Return [x, y] of the center of cell containing provided text 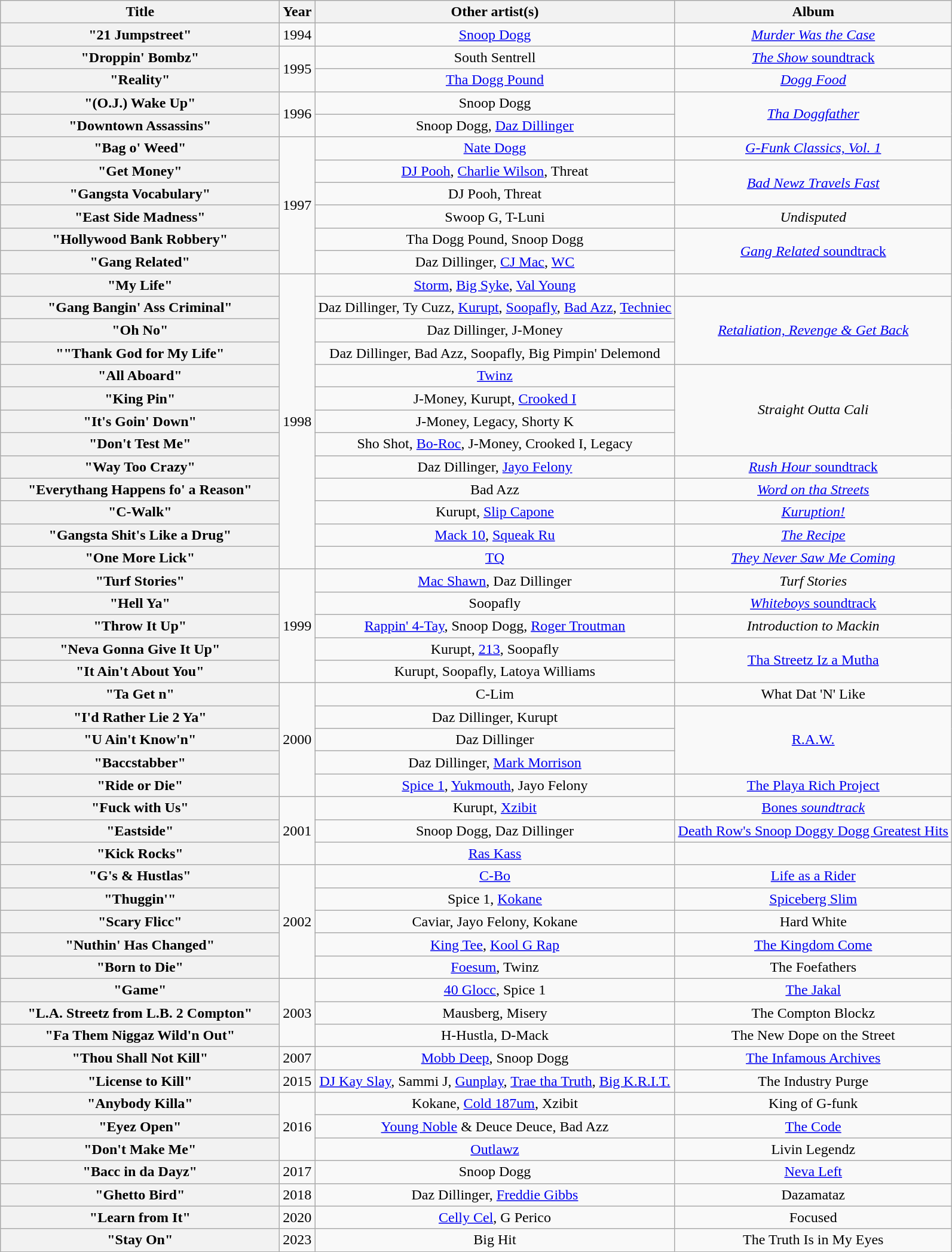
"Anybody Killa" [140, 1104]
"Gangsta Shit's Like a Drug" [140, 535]
"Eyez Open" [140, 1127]
"One More Lick" [140, 558]
South Sentrell [495, 57]
Outlawz [495, 1149]
2003 [298, 1012]
H-Hustla, D-Mack [495, 1036]
J-Money, Legacy, Shorty K [495, 421]
Celly Cel, G Perico [495, 1217]
"Scary Flicc" [140, 922]
2001 [298, 831]
"It Ain't About You" [140, 672]
"Hollywood Bank Robbery" [140, 239]
2023 [298, 1240]
Livin Legendz [813, 1149]
"Learn from It" [140, 1217]
Tha Doggfather [813, 114]
The Industry Purge [813, 1081]
"Get Money" [140, 171]
Spice 1, Yukmouth, Jayo Felony [495, 785]
Twinz [495, 376]
Turf Stories [813, 580]
"Don't Make Me" [140, 1149]
Spiceberg Slim [813, 899]
"Eastside" [140, 831]
"My Life" [140, 285]
Bad Azz [495, 489]
Life as a Rider [813, 876]
DJ Pooh, Threat [495, 194]
"Thou Shall Not Kill" [140, 1058]
Other artist(s) [495, 12]
Nate Dogg [495, 148]
Spice 1, Kokane [495, 899]
Daz Dillinger, Jayo Felony [495, 467]
R.A.W. [813, 740]
"Nuthin' Has Changed" [140, 944]
Soopafly [495, 603]
Rush Hour soundtrack [813, 467]
"Turf Stories" [140, 580]
""Thank God for My Life" [140, 353]
2020 [298, 1217]
Death Row's Snoop Doggy Dogg Greatest Hits [813, 831]
2017 [298, 1172]
"Fuck with Us" [140, 808]
2016 [298, 1127]
"Ta Get n" [140, 694]
Undisputed [813, 216]
Album [813, 12]
"Kick Rocks" [140, 853]
Mack 10, Squeak Ru [495, 535]
Title [140, 12]
What Dat 'N' Like [813, 694]
"East Side Madness" [140, 216]
"Everythang Happens fo' a Reason" [140, 489]
"Thuggin'" [140, 899]
Daz Dillinger, J-Money [495, 330]
Daz Dillinger, Freddie Gibbs [495, 1195]
"License to Kill" [140, 1081]
1997 [298, 205]
G-Funk Classics, Vol. 1 [813, 148]
"Bacc in da Dayz" [140, 1172]
Murder Was the Case [813, 35]
The Compton Blockz [813, 1013]
Hard White [813, 922]
"Game" [140, 990]
King Tee, Kool G Rap [495, 944]
"Fa Them Niggaz Wild'n Out" [140, 1036]
Dogg Food [813, 80]
Whiteboys soundtrack [813, 603]
Caviar, Jayo Felony, Kokane [495, 922]
Daz Dillinger [495, 740]
Foesum, Twinz [495, 967]
40 Glocc, Spice 1 [495, 990]
The Code [813, 1127]
1996 [298, 114]
2000 [298, 740]
The Playa Rich Project [813, 785]
"Baccstabber" [140, 763]
The New Dope on the Street [813, 1036]
Mobb Deep, Snoop Dogg [495, 1058]
The Jakal [813, 990]
"Way Too Crazy" [140, 467]
Kurupt, Xzibit [495, 808]
Swoop G, T-Luni [495, 216]
"Ghetto Bird" [140, 1195]
1998 [298, 422]
"It's Goin' Down" [140, 421]
"Gang Related" [140, 262]
Word on tha Streets [813, 489]
Sho Shot, Bo-Roc, J-Money, Crooked I, Legacy [495, 444]
Daz Dillinger, Bad Azz, Soopafly, Big Pimpin' Delemond [495, 353]
Tha Streetz Iz a Mutha [813, 660]
C-Lim [495, 694]
DJ Kay Slay, Sammi J, Gunplay, Trae tha Truth, Big K.R.I.T. [495, 1081]
2007 [298, 1058]
Tha Dogg Pound [495, 80]
Tha Dogg Pound, Snoop Dogg [495, 239]
Kuruption! [813, 512]
"Born to Die" [140, 967]
Mac Shawn, Daz Dillinger [495, 580]
The Kingdom Come [813, 944]
"21 Jumpstreet" [140, 35]
TQ [495, 558]
"Droppin' Bombz" [140, 57]
Year [298, 12]
The Foefathers [813, 967]
The Recipe [813, 535]
Kurupt, Slip Capone [495, 512]
1995 [298, 69]
"Hell Ya" [140, 603]
"Stay On" [140, 1240]
J-Money, Kurupt, Crooked I [495, 399]
"Neva Gonna Give It Up" [140, 648]
Young Noble & Deuce Deuce, Bad Azz [495, 1127]
2018 [298, 1195]
2002 [298, 922]
"Gangsta Vocabulary" [140, 194]
Bones soundtrack [813, 808]
"Gang Bangin' Ass Criminal" [140, 308]
DJ Pooh, Charlie Wilson, Threat [495, 171]
"(O.J.) Wake Up" [140, 103]
"U Ain't Know'n" [140, 740]
King of G-funk [813, 1104]
"Throw It Up" [140, 626]
"I'd Rather Lie 2 Ya" [140, 717]
Rappin' 4-Tay, Snoop Dogg, Roger Troutman [495, 626]
They Never Saw Me Coming [813, 558]
1999 [298, 626]
Mausberg, Misery [495, 1013]
"Don't Test Me" [140, 444]
"G's & Hustlas" [140, 876]
Kurupt, Soopafly, Latoya Williams [495, 672]
The Infamous Archives [813, 1058]
"C-Walk" [140, 512]
Retaliation, Revenge & Get Back [813, 330]
"Downtown Assassins" [140, 125]
Introduction to Mackin [813, 626]
Daz Dillinger, Kurupt [495, 717]
Daz Dillinger, Ty Cuzz, Kurupt, Soopafly, Bad Azz, Techniec [495, 308]
"Reality" [140, 80]
Gang Related soundtrack [813, 250]
Bad Newz Travels Fast [813, 182]
Dazamataz [813, 1195]
1994 [298, 35]
"All Aboard" [140, 376]
Neva Left [813, 1172]
The Show soundtrack [813, 57]
"Ride or Die" [140, 785]
"L.A. Streetz from L.B. 2 Compton" [140, 1013]
Ras Kass [495, 853]
Storm, Big Syke, Val Young [495, 285]
Focused [813, 1217]
"Bag o' Weed" [140, 148]
"Oh No" [140, 330]
C-Bo [495, 876]
Straight Outta Cali [813, 410]
The Truth Is in My Eyes [813, 1240]
"King Pin" [140, 399]
Kurupt, 213, Soopafly [495, 648]
Daz Dillinger, Mark Morrison [495, 763]
2015 [298, 1081]
Daz Dillinger, CJ Mac, WC [495, 262]
Big Hit [495, 1240]
Kokane, Cold 187um, Xzibit [495, 1104]
